Extract the [x, y] coordinate from the center of the cell holding the provided text.  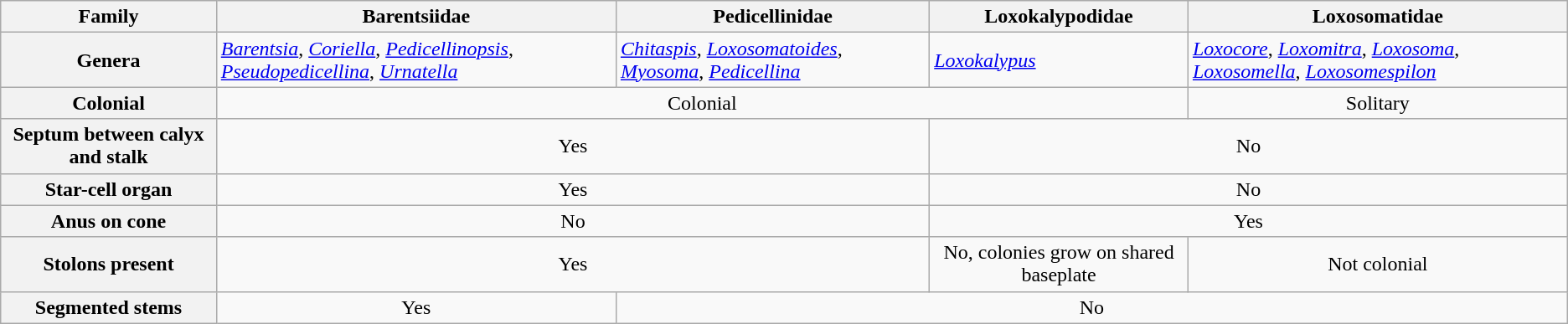
Star-cell organ [109, 189]
Loxokalypodidae [1059, 17]
Chitaspis, Loxosomatoides, Myosoma, Pedicellina [772, 60]
Not colonial [1377, 265]
Anus on cone [109, 221]
No, colonies grow on shared baseplate [1059, 265]
Loxocore, Loxomitra, Loxosoma, Loxosomella, Loxosomespilon [1377, 60]
Genera [109, 60]
Barentsia, Coriella, Pedicellinopsis, Pseudopedicellina, Urnatella [415, 60]
Pedicellinidae [772, 17]
Stolons present [109, 265]
Septum between calyx and stalk [109, 146]
Barentsiidae [415, 17]
Loxosomatidae [1377, 17]
Segmented stems [109, 307]
Loxokalypus [1059, 60]
Family [109, 17]
Solitary [1377, 103]
